Return the (X, Y) coordinate for the center point of the cell that contains the specified text.  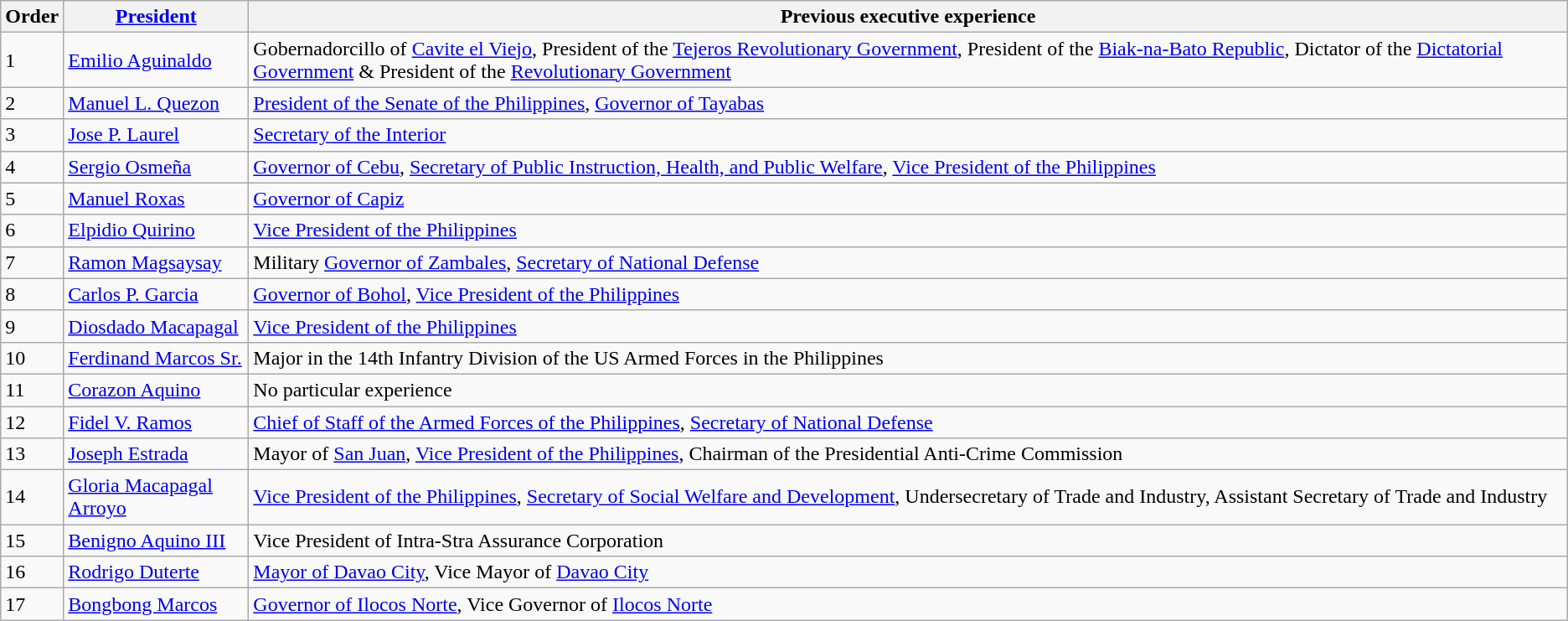
Benigno Aquino III (156, 541)
Previous executive experience (908, 17)
Bongbong Marcos (156, 604)
Ramon Magsaysay (156, 262)
15 (32, 541)
12 (32, 422)
Joseph Estrada (156, 454)
Jose P. Laurel (156, 135)
Governor of Capiz (908, 199)
Rodrigo Duterte (156, 572)
Governor of Cebu, Secretary of Public Instruction, Health, and Public Welfare, Vice President of the Philippines (908, 167)
Governor of Ilocos Norte, Vice Governor of Ilocos Norte (908, 604)
Mayor of Davao City, Vice Mayor of Davao City (908, 572)
Sergio Osmeña (156, 167)
16 (32, 572)
1 (32, 60)
2 (32, 103)
Secretary of the Interior (908, 135)
Order (32, 17)
10 (32, 358)
President of the Senate of the Philippines, Governor of Tayabas (908, 103)
8 (32, 294)
11 (32, 390)
Gloria Macapagal Arroyo (156, 498)
Diosdado Macapagal (156, 326)
Corazon Aquino (156, 390)
Mayor of San Juan, Vice President of the Philippines, Chairman of the Presidential Anti-Crime Commission (908, 454)
17 (32, 604)
President (156, 17)
Emilio Aguinaldo (156, 60)
Military Governor of Zambales, Secretary of National Defense (908, 262)
Manuel Roxas (156, 199)
4 (32, 167)
14 (32, 498)
9 (32, 326)
No particular experience (908, 390)
Fidel V. Ramos (156, 422)
Ferdinand Marcos Sr. (156, 358)
Governor of Bohol, Vice President of the Philippines (908, 294)
Major in the 14th Infantry Division of the US Armed Forces in the Philippines (908, 358)
Chief of Staff of the Armed Forces of the Philippines, Secretary of National Defense (908, 422)
Vice President of Intra-Stra Assurance Corporation (908, 541)
7 (32, 262)
Elpidio Quirino (156, 230)
Manuel L. Quezon (156, 103)
5 (32, 199)
3 (32, 135)
13 (32, 454)
6 (32, 230)
Carlos P. Garcia (156, 294)
